Locate the cell with the specified text and output its [x, y] center coordinate. 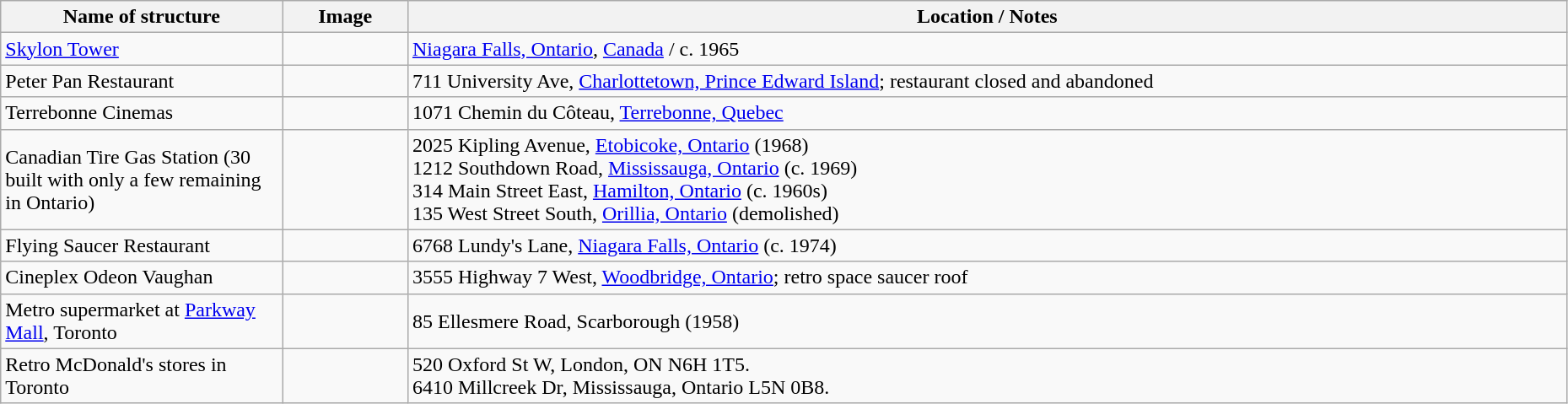
Niagara Falls, Ontario, Canada / c. 1965 [987, 49]
Flying Saucer Restaurant [142, 245]
520 Oxford St W, London, ON N6H 1T5.6410 Millcreek Dr, Mississauga, Ontario L5N 0B8. [987, 376]
711 University Ave, Charlottetown, Prince Edward Island; restaurant closed and abandoned [987, 81]
Retro McDonald's stores in Toronto [142, 376]
3555 Highway 7 West, Woodbridge, Ontario; retro space saucer roof [987, 277]
Metro supermarket at Parkway Mall, Toronto [142, 321]
6768 Lundy's Lane, Niagara Falls, Ontario (c. 1974) [987, 245]
Peter Pan Restaurant [142, 81]
1071 Chemin du Côteau, Terrebonne, Quebec [987, 113]
Canadian Tire Gas Station (30 built with only a few remaining in Ontario) [142, 179]
Image [346, 17]
Location / Notes [987, 17]
Name of structure [142, 17]
85 Ellesmere Road, Scarborough (1958) [987, 321]
Skylon Tower [142, 49]
Cineplex Odeon Vaughan [142, 277]
Terrebonne Cinemas [142, 113]
